Identify which cell holds the provided text, then report its (X, Y) central coordinate. 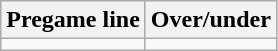
Pregame line (74, 20)
Over/under (210, 20)
